Provide the (X, Y) coordinate of the cell's center where the given text is located.  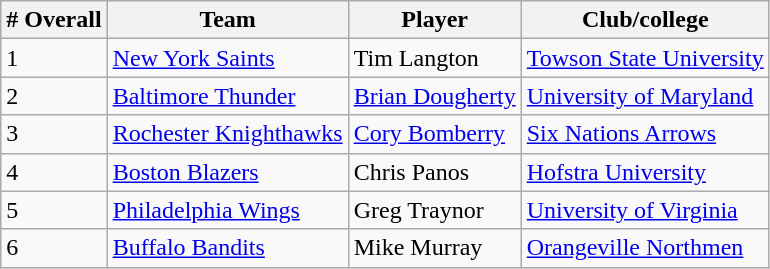
Six Nations Arrows (645, 134)
University of Virginia (645, 210)
Philadelphia Wings (228, 210)
2 (54, 96)
Buffalo Bandits (228, 248)
Greg Traynor (434, 210)
Player (434, 20)
Boston Blazers (228, 172)
Team (228, 20)
6 (54, 248)
5 (54, 210)
Tim Langton (434, 58)
4 (54, 172)
Towson State University (645, 58)
Hofstra University (645, 172)
1 (54, 58)
Brian Dougherty (434, 96)
3 (54, 134)
Cory Bomberry (434, 134)
University of Maryland (645, 96)
Chris Panos (434, 172)
New York Saints (228, 58)
Baltimore Thunder (228, 96)
# Overall (54, 20)
Mike Murray (434, 248)
Orangeville Northmen (645, 248)
Rochester Knighthawks (228, 134)
Club/college (645, 20)
